Search for the cell housing the specified text and yield its [X, Y] center coordinate. 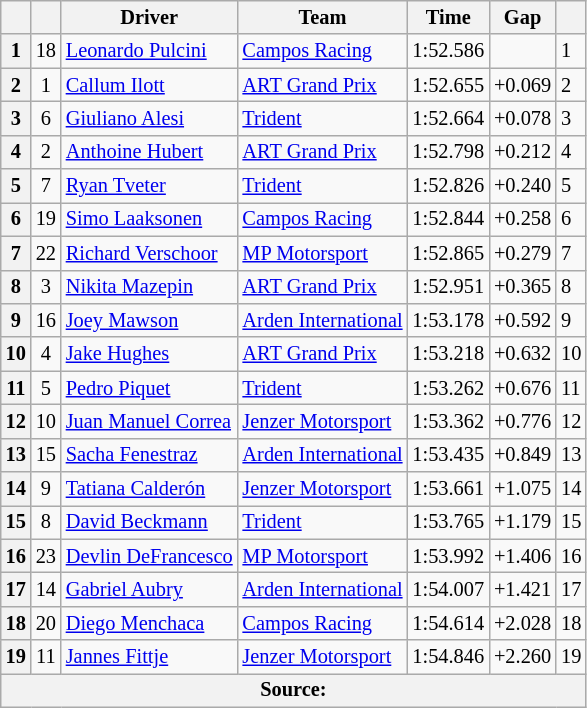
+2.260 [522, 657]
1:53.661 [448, 489]
+0.279 [522, 253]
Jannes Fittje [150, 657]
+0.069 [522, 85]
1:52.664 [448, 118]
20 [46, 623]
Source: [294, 690]
Anthoine Hubert [150, 152]
Pedro Piquet [150, 388]
1:52.798 [448, 152]
1:52.844 [448, 219]
Leonardo Pulcini [150, 51]
Simo Laaksonen [150, 219]
Ryan Tveter [150, 186]
Gabriel Aubry [150, 589]
1:52.951 [448, 287]
+0.676 [522, 388]
1:54.614 [448, 623]
+0.776 [522, 421]
+2.028 [522, 623]
1:52.655 [448, 85]
+0.849 [522, 455]
+0.240 [522, 186]
1:53.178 [448, 320]
23 [46, 556]
Diego Menchaca [150, 623]
+0.365 [522, 287]
Richard Verschoor [150, 253]
Team [323, 17]
Giuliano Alesi [150, 118]
1:52.865 [448, 253]
1:53.218 [448, 354]
1:52.826 [448, 186]
Callum Ilott [150, 85]
1:53.262 [448, 388]
+1.406 [522, 556]
+1.075 [522, 489]
Joey Mawson [150, 320]
Driver [150, 17]
+0.212 [522, 152]
1:52.586 [448, 51]
1:53.992 [448, 556]
+0.632 [522, 354]
1:53.765 [448, 522]
+1.421 [522, 589]
22 [46, 253]
+0.078 [522, 118]
Sacha Fenestraz [150, 455]
+0.592 [522, 320]
David Beckmann [150, 522]
1:54.007 [448, 589]
Jake Hughes [150, 354]
Tatiana Calderón [150, 489]
Devlin DeFrancesco [150, 556]
Time [448, 17]
1:54.846 [448, 657]
1:53.435 [448, 455]
+1.179 [522, 522]
Juan Manuel Correa [150, 421]
Nikita Mazepin [150, 287]
Gap [522, 17]
1:53.362 [448, 421]
+0.258 [522, 219]
